For the text-containing cell, return its midpoint in [x, y] coordinate format. 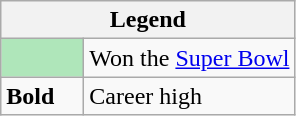
Legend [148, 20]
Won the Super Bowl [190, 58]
Bold [42, 96]
Career high [190, 96]
